Detect which cell encompasses the target text, then output its [X, Y] center coordinate. 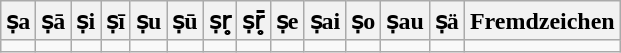
ṣu [148, 21]
ṣe [287, 21]
ṣä [446, 21]
ṣa [18, 21]
ṣo [364, 21]
Fremdzeichen [542, 21]
ṣī [116, 21]
ṣai [325, 21]
ṣr̥̄ [254, 21]
ṣr̥ [220, 21]
ṣau [405, 21]
ṣi [86, 21]
ṣā [54, 21]
ṣū [185, 21]
